Extract the [x, y] coordinate from the center of the cell holding the provided text.  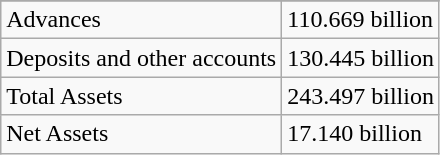
Total Assets [142, 96]
130.445 billion [361, 58]
110.669 billion [361, 20]
Net Assets [142, 134]
Deposits and other accounts [142, 58]
17.140 billion [361, 134]
Advances [142, 20]
243.497 billion [361, 96]
